For the text-containing cell, return its midpoint in [x, y] coordinate format. 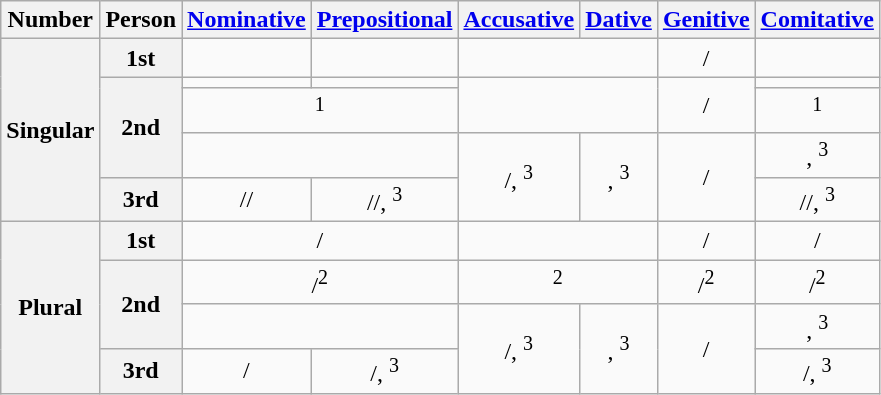
Dative [619, 20]
Singular [50, 130]
Prepositional [384, 20]
Nominative [247, 20]
// [247, 200]
Comitative [817, 20]
2 [558, 282]
Person [141, 20]
Number [50, 20]
Plural [50, 308]
Genitive [706, 20]
Accusative [519, 20]
